Identify which cell holds the provided text, then report its (x, y) central coordinate. 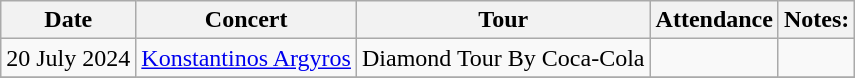
Konstantinos Argyros (246, 58)
Diamond Tour By Coca-Cola (503, 58)
Notes: (816, 20)
Concert (246, 20)
Tour (503, 20)
Attendance (714, 20)
20 July 2024 (68, 58)
Date (68, 20)
